Determine the [x, y] coordinate at the center of the cell enclosing the given text.  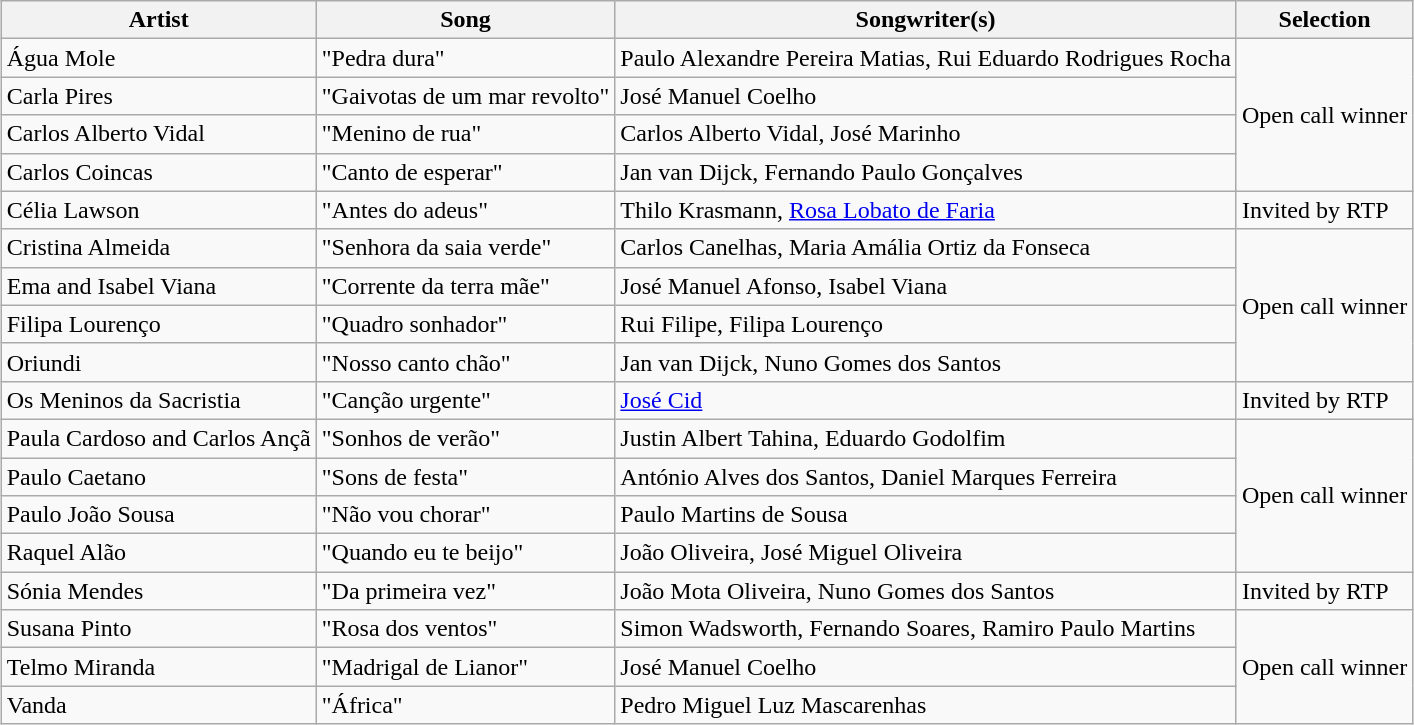
Raquel Alão [158, 553]
"África" [466, 705]
João Mota Oliveira, Nuno Gomes dos Santos [926, 591]
Vanda [158, 705]
Filipa Lourenço [158, 324]
António Alves dos Santos, Daniel Marques Ferreira [926, 477]
Pedro Miguel Luz Mascarenhas [926, 705]
Paulo Martins de Sousa [926, 515]
Jan van Dijck, Nuno Gomes dos Santos [926, 362]
Carlos Alberto Vidal, José Marinho [926, 134]
Cristina Almeida [158, 248]
Paula Cardoso and Carlos Ançã [158, 438]
Oriundi [158, 362]
Carlos Alberto Vidal [158, 134]
Songwriter(s) [926, 20]
José Cid [926, 400]
"Quadro sonhador" [466, 324]
Paulo Caetano [158, 477]
Carlos Coincas [158, 172]
Justin Albert Tahina, Eduardo Godolfim [926, 438]
"Canção urgente" [466, 400]
Paulo Alexandre Pereira Matias, Rui Eduardo Rodrigues Rocha [926, 58]
Selection [1324, 20]
"Sons de festa" [466, 477]
"Da primeira vez" [466, 591]
Rui Filipe, Filipa Lourenço [926, 324]
Jan van Dijck, Fernando Paulo Gonçalves [926, 172]
"Antes do adeus" [466, 210]
Célia Lawson [158, 210]
Susana Pinto [158, 629]
"Sonhos de verão" [466, 438]
Ema and Isabel Viana [158, 286]
Telmo Miranda [158, 667]
Simon Wadsworth, Fernando Soares, Ramiro Paulo Martins [926, 629]
"Corrente da terra mãe" [466, 286]
"Menino de rua" [466, 134]
Água Mole [158, 58]
"Nosso canto chão" [466, 362]
Paulo João Sousa [158, 515]
Song [466, 20]
João Oliveira, José Miguel Oliveira [926, 553]
"Não vou chorar" [466, 515]
"Senhora da saia verde" [466, 248]
"Pedra dura" [466, 58]
Artist [158, 20]
"Quando eu te beijo" [466, 553]
"Canto de esperar" [466, 172]
Carlos Canelhas, Maria Amália Ortiz da Fonseca [926, 248]
"Madrigal de Lianor" [466, 667]
Os Meninos da Sacristia [158, 400]
Sónia Mendes [158, 591]
José Manuel Afonso, Isabel Viana [926, 286]
Carla Pires [158, 96]
"Rosa dos ventos" [466, 629]
Thilo Krasmann, Rosa Lobato de Faria [926, 210]
"Gaivotas de um mar revolto" [466, 96]
